For the text-containing cell, return its midpoint in [x, y] coordinate format. 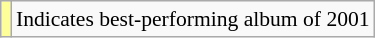
Indicates best-performing album of 2001 [193, 19]
